Search for the cell housing the specified text and yield its (X, Y) center coordinate. 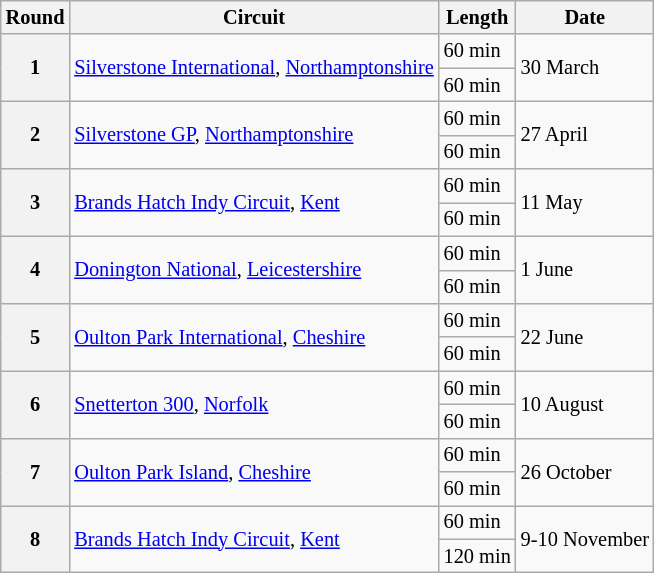
10 August (585, 404)
120 min (478, 556)
Donington National, Leicestershire (254, 270)
26 October (585, 472)
Circuit (254, 17)
27 April (585, 134)
30 March (585, 68)
22 June (585, 336)
1 (36, 68)
9-10 November (585, 538)
3 (36, 202)
Oulton Park Island, Cheshire (254, 472)
Snetterton 300, Norfolk (254, 404)
Date (585, 17)
Silverstone GP, Northamptonshire (254, 134)
1 June (585, 270)
Oulton Park International, Cheshire (254, 336)
2 (36, 134)
4 (36, 270)
6 (36, 404)
5 (36, 336)
8 (36, 538)
11 May (585, 202)
7 (36, 472)
Silverstone International, Northamptonshire (254, 68)
Round (36, 17)
Length (478, 17)
